Return (X, Y) of the center of cell containing provided text 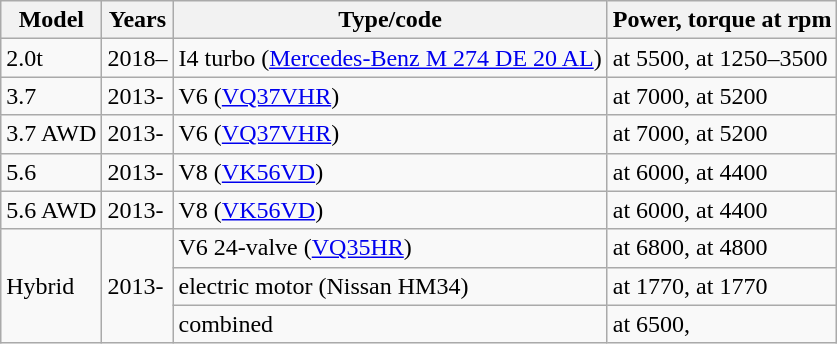
V6 24-valve (VQ35HR) (390, 248)
2018– (138, 58)
electric motor (Nissan HM34) (390, 286)
3.7 AWD (52, 134)
2.0t (52, 58)
combined (390, 324)
at 1770, at 1770 (722, 286)
Power, torque at rpm (722, 20)
at 5500, at 1250–3500 (722, 58)
at 6500, (722, 324)
Years (138, 20)
Type/code (390, 20)
at 6800, at 4800 (722, 248)
I4 turbo (Mercedes-Benz M 274 DE 20 AL) (390, 58)
Hybrid (52, 286)
3.7 (52, 96)
Model (52, 20)
5.6 (52, 172)
5.6 AWD (52, 210)
